Return the (x, y) coordinate for the center point of the cell that contains the specified text.  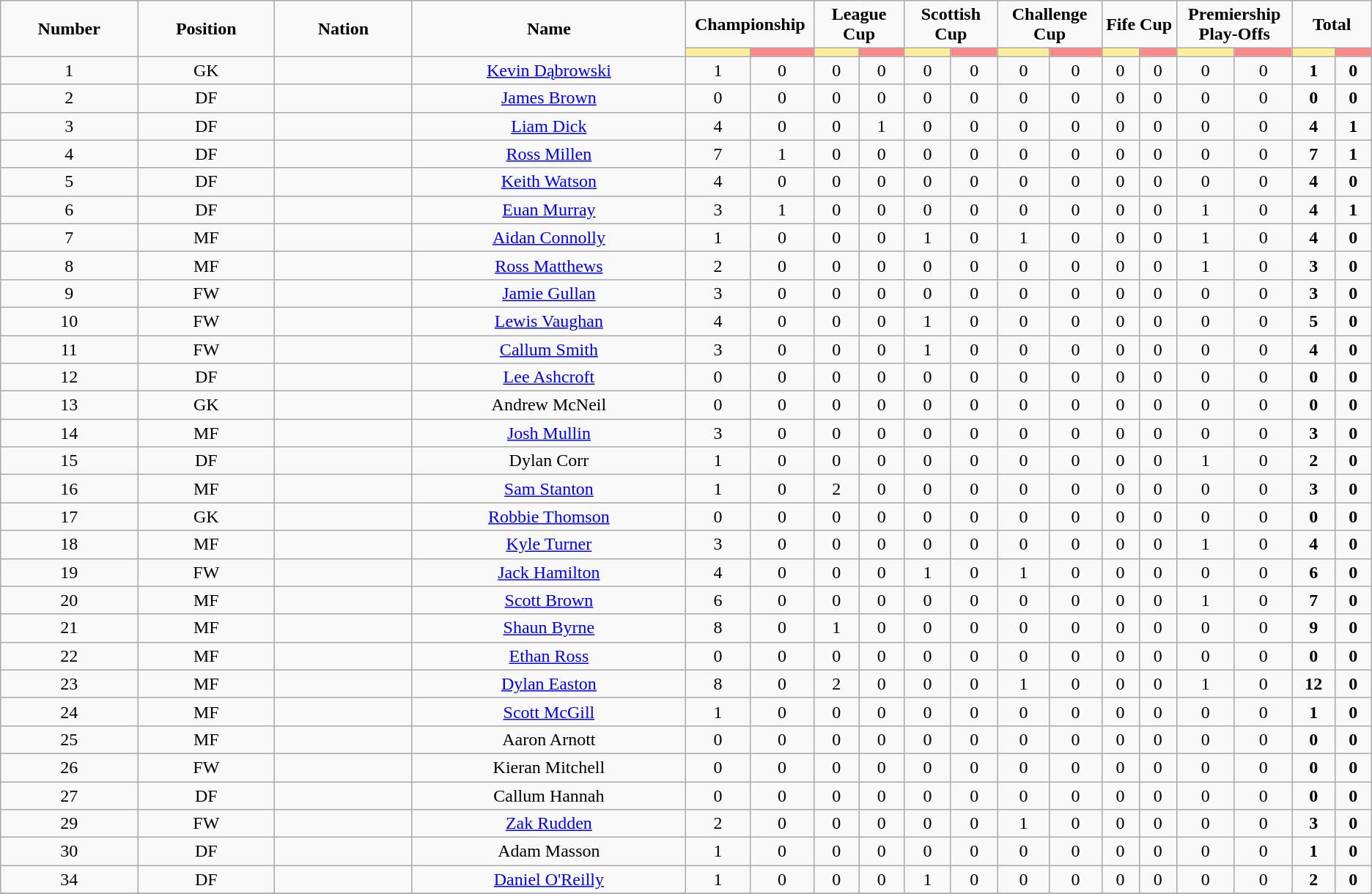
Dylan Corr (549, 461)
Lee Ashcroft (549, 377)
30 (69, 851)
18 (69, 544)
21 (69, 628)
14 (69, 433)
34 (69, 879)
27 (69, 795)
Scott Brown (549, 600)
Andrew McNeil (549, 405)
Ross Millen (549, 154)
24 (69, 712)
17 (69, 517)
Ethan Ross (549, 656)
Number (69, 29)
Position (207, 29)
26 (69, 767)
Kevin Dąbrowski (549, 70)
10 (69, 321)
Callum Smith (549, 350)
League Cup (859, 25)
Robbie Thomson (549, 517)
Liam Dick (549, 126)
15 (69, 461)
Scottish Cup (951, 25)
Zak Rudden (549, 824)
James Brown (549, 98)
Scott McGill (549, 712)
Aidan Connolly (549, 237)
Aaron Arnott (549, 739)
Adam Masson (549, 851)
16 (69, 489)
Sam Stanton (549, 489)
Euan Murray (549, 210)
Challenge Cup (1050, 25)
Ross Matthews (549, 265)
Callum Hannah (549, 795)
Nation (343, 29)
23 (69, 684)
Name (549, 29)
19 (69, 572)
Keith Watson (549, 182)
29 (69, 824)
22 (69, 656)
Jamie Gullan (549, 293)
Premiership Play-Offs (1234, 25)
Lewis Vaughan (549, 321)
11 (69, 350)
25 (69, 739)
20 (69, 600)
Shaun Byrne (549, 628)
Championship (750, 25)
Jack Hamilton (549, 572)
Daniel O'Reilly (549, 879)
Kyle Turner (549, 544)
Kieran Mitchell (549, 767)
Josh Mullin (549, 433)
Total (1332, 25)
13 (69, 405)
Dylan Easton (549, 684)
Fife Cup (1139, 25)
